Provide the [X, Y] coordinate of the cell's center where the given text is located.  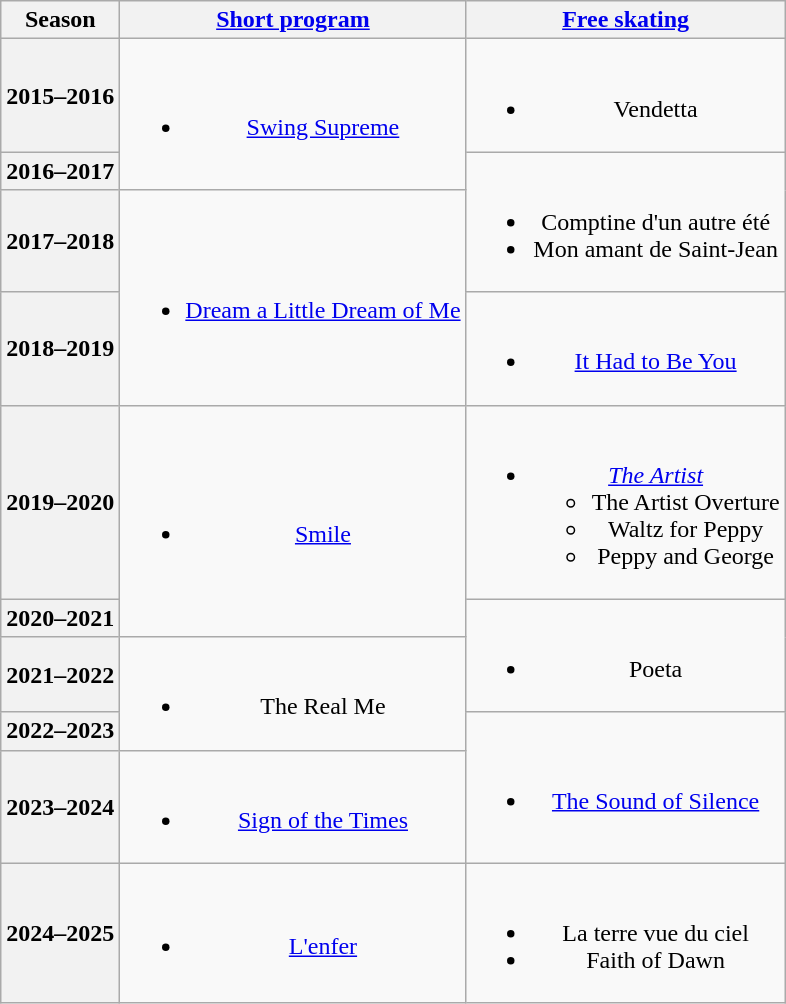
2021–2022 [60, 674]
Short program [293, 20]
The ArtistThe Artist OvertureWaltz for PeppyPeppy and George [626, 502]
2020–2021 [60, 618]
Swing Supreme [293, 114]
Poeta [626, 656]
2018–2019 [60, 348]
Dream a Little Dream of Me [293, 298]
2015–2016 [60, 96]
Free skating [626, 20]
2023–2024 [60, 806]
It Had to Be You [626, 348]
2024–2025 [60, 933]
2019–2020 [60, 502]
2016–2017 [60, 171]
Smile [293, 521]
Season [60, 20]
2022–2023 [60, 731]
L'enfer [293, 933]
Comptine d'un autre été Mon amant de Saint-Jean [626, 222]
Sign of the Times [293, 806]
The Real Me [293, 694]
The Sound of Silence [626, 788]
2017–2018 [60, 241]
La terre vue du ciel Faith of Dawn [626, 933]
Vendetta [626, 96]
